Return (X, Y) of the center of cell containing provided text 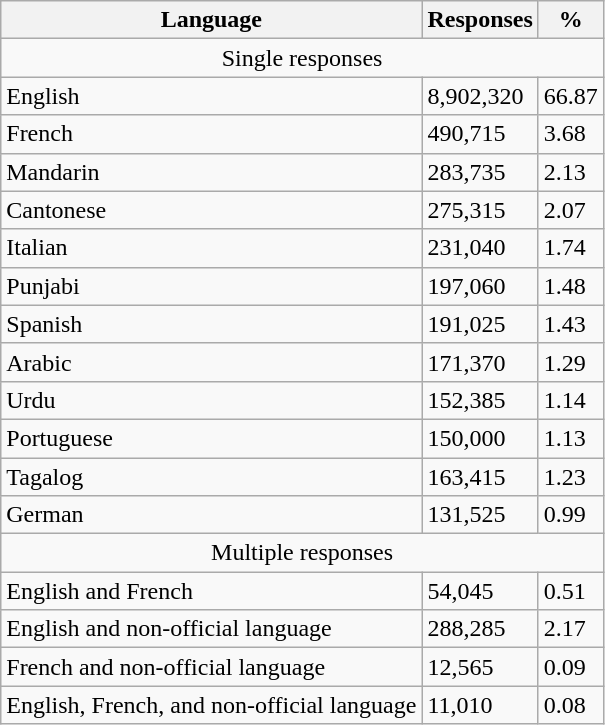
Tagalog (212, 477)
English, French, and non-official language (212, 705)
Portuguese (212, 438)
% (570, 20)
283,735 (480, 172)
German (212, 515)
54,045 (480, 591)
1.13 (570, 438)
1.23 (570, 477)
11,010 (480, 705)
1.74 (570, 248)
Punjabi (212, 286)
275,315 (480, 210)
163,415 (480, 477)
197,060 (480, 286)
1.29 (570, 362)
2.17 (570, 629)
Multiple responses (302, 553)
8,902,320 (480, 96)
1.43 (570, 324)
1.48 (570, 286)
490,715 (480, 134)
English (212, 96)
English and non-official language (212, 629)
Italian (212, 248)
150,000 (480, 438)
152,385 (480, 400)
3.68 (570, 134)
1.14 (570, 400)
0.08 (570, 705)
0.51 (570, 591)
French (212, 134)
Responses (480, 20)
131,525 (480, 515)
171,370 (480, 362)
0.99 (570, 515)
English and French (212, 591)
12,565 (480, 667)
66.87 (570, 96)
2.07 (570, 210)
Single responses (302, 58)
Arabic (212, 362)
Urdu (212, 400)
2.13 (570, 172)
0.09 (570, 667)
Cantonese (212, 210)
Mandarin (212, 172)
French and non-official language (212, 667)
288,285 (480, 629)
Spanish (212, 324)
231,040 (480, 248)
Language (212, 20)
191,025 (480, 324)
